From the cell containing the given text, extract its center point as (x, y) coordinate. 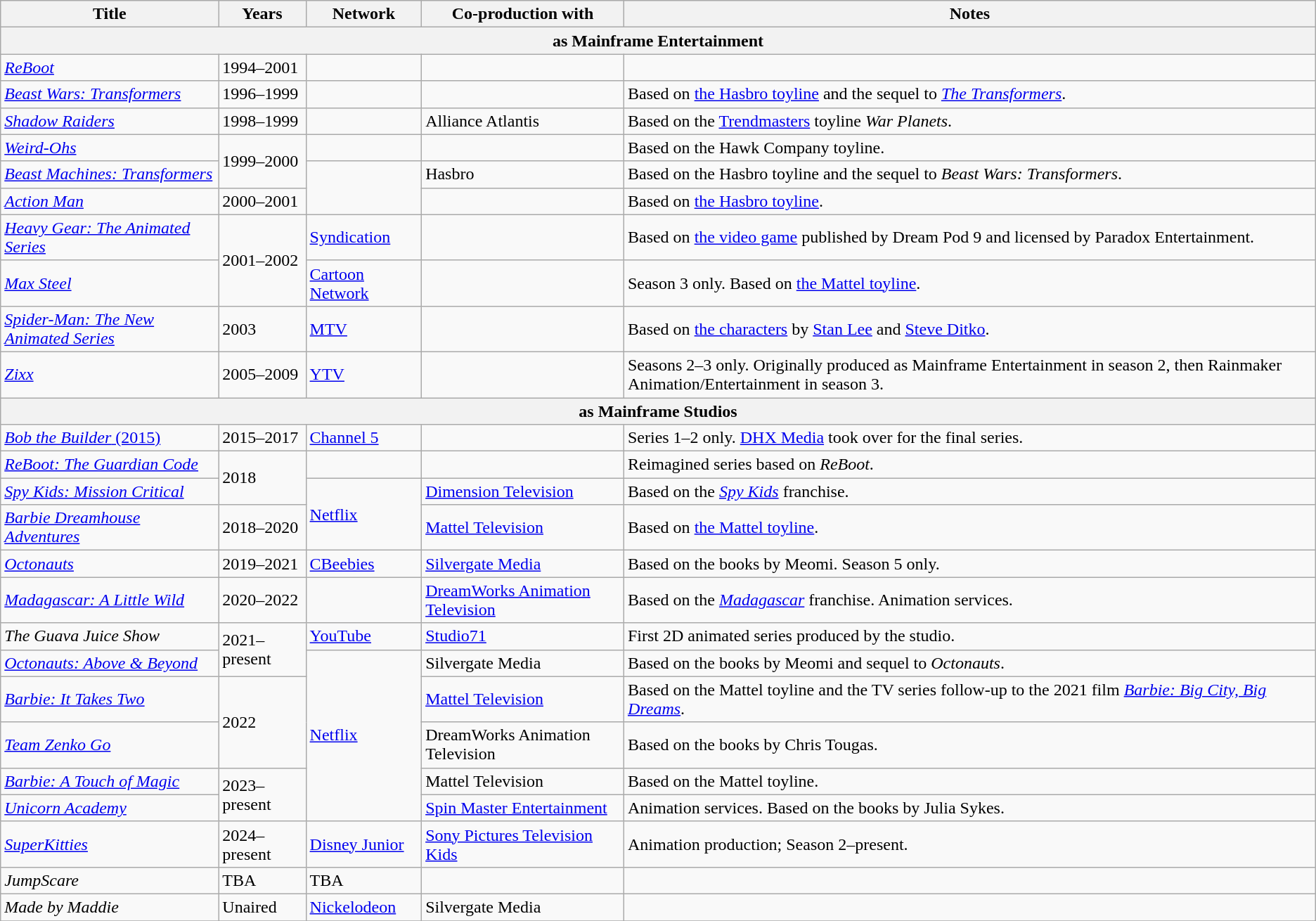
Alliance Atlantis (523, 121)
Years (262, 14)
Octonauts: Above & Beyond (110, 663)
as Mainframe Entertainment (658, 41)
2015–2017 (262, 438)
2022 (262, 722)
Based on the Madagascar franchise. Animation services. (969, 600)
Network (364, 14)
Max Steel (110, 283)
Spin Master Entertainment (523, 808)
Cartoon Network (364, 283)
Based on the Hasbro toyline and the sequel to The Transformers. (969, 94)
Disney Junior (364, 844)
Based on the Mattel toyline and the TV series follow-up to the 2021 film Barbie: Big City, Big Dreams. (969, 699)
Weird-Ohs (110, 148)
Series 1–2 only. DHX Media took over for the final series. (969, 438)
Animation production; Season 2–present. (969, 844)
Seasons 2–3 only. Originally produced as Mainframe Entertainment in season 2, then Rainmaker Animation/Entertainment in season 3. (969, 374)
Bob the Builder (2015) (110, 438)
First 2D animated series produced by the studio. (969, 636)
CBeebies (364, 564)
ReBoot (110, 67)
Based on the books by Chris Tougas. (969, 745)
YouTube (364, 636)
Zixx (110, 374)
Based on the Hasbro toyline and the sequel to Beast Wars: Transformers. (969, 174)
1994–2001 (262, 67)
Unicorn Academy (110, 808)
as Mainframe Studios (658, 411)
Spider-Man: The New Animated Series (110, 329)
Season 3 only. Based on the Mattel toyline. (969, 283)
Channel 5 (364, 438)
SuperKitties (110, 844)
Animation services. Based on the books by Julia Sykes. (969, 808)
2000–2001 (262, 201)
Based on the Hasbro toyline. (969, 201)
The Guava Juice Show (110, 636)
Beast Wars: Transformers (110, 94)
Sony Pictures Television Kids (523, 844)
Based on the video game published by Dream Pod 9 and licensed by Paradox Entertainment. (969, 238)
1996–1999 (262, 94)
Spy Kids: Mission Critical (110, 491)
2018 (262, 478)
Barbie Dreamhouse Adventures (110, 527)
Studio71 (523, 636)
Title (110, 14)
Based on the characters by Stan Lee and Steve Ditko. (969, 329)
2019–2021 (262, 564)
Based on the Spy Kids franchise. (969, 491)
2024–present (262, 844)
Madagascar: A Little Wild (110, 600)
Hasbro (523, 174)
MTV (364, 329)
Made by Maddie (110, 907)
2003 (262, 329)
Nickelodeon (364, 907)
Syndication (364, 238)
Co-production with (523, 14)
Notes (969, 14)
2018–2020 (262, 527)
Based on the Trendmasters toyline War Planets. (969, 121)
Shadow Raiders (110, 121)
Heavy Gear: The Animated Series (110, 238)
Octonauts (110, 564)
2021–present (262, 650)
ReBoot: The Guardian Code (110, 465)
2020–2022 (262, 600)
YTV (364, 374)
Team Zenko Go (110, 745)
Reimagined series based on ReBoot. (969, 465)
2023–present (262, 794)
Beast Machines: Transformers (110, 174)
Based on the Hawk Company toyline. (969, 148)
Action Man (110, 201)
1998–1999 (262, 121)
Unaired (262, 907)
2001–2002 (262, 260)
2005–2009 (262, 374)
Barbie: A Touch of Magic (110, 781)
Barbie: It Takes Two (110, 699)
1999–2000 (262, 161)
Dimension Television (523, 491)
Based on the books by Meomi and sequel to Octonauts. (969, 663)
JumpScare (110, 880)
Based on the books by Meomi. Season 5 only. (969, 564)
